Output the [X, Y] coordinate of the center of the cell containing the given text.  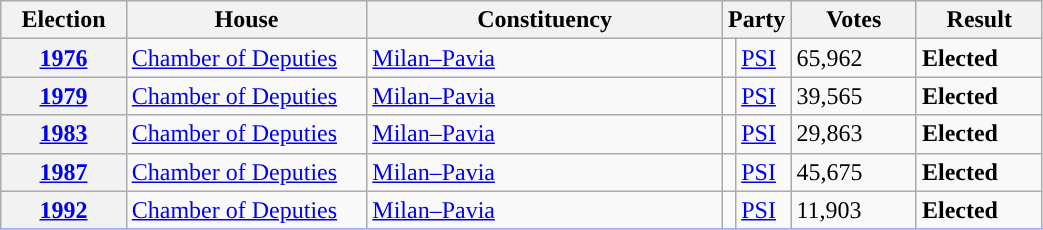
House [246, 20]
29,863 [854, 134]
Party [756, 20]
11,903 [854, 210]
Votes [854, 20]
65,962 [854, 58]
Election [64, 20]
45,675 [854, 172]
1992 [64, 210]
1987 [64, 172]
39,565 [854, 96]
Constituency [545, 20]
1979 [64, 96]
1983 [64, 134]
Result [979, 20]
1976 [64, 58]
